Provide the (x, y) coordinate of the cell's center where the given text is located.  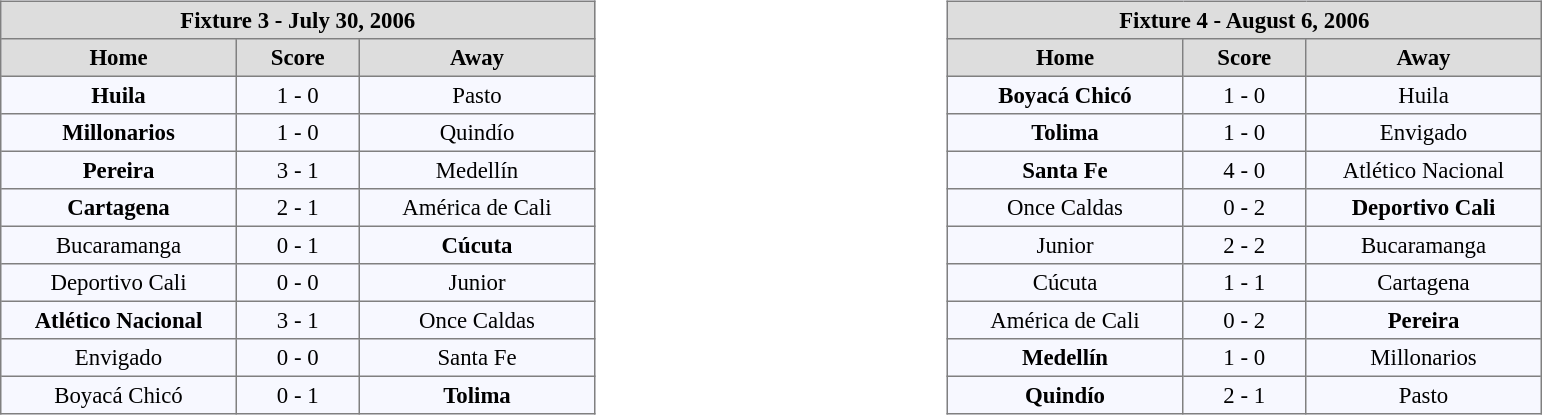
Fixture 4 - August 6, 2006 (1244, 20)
4 - 0 (1244, 170)
Fixture 3 - July 30, 2006 (298, 20)
1 - 1 (1244, 283)
2 - 2 (1244, 245)
